Find where the given text appears and provide that cell's center as [x, y] coordinate. 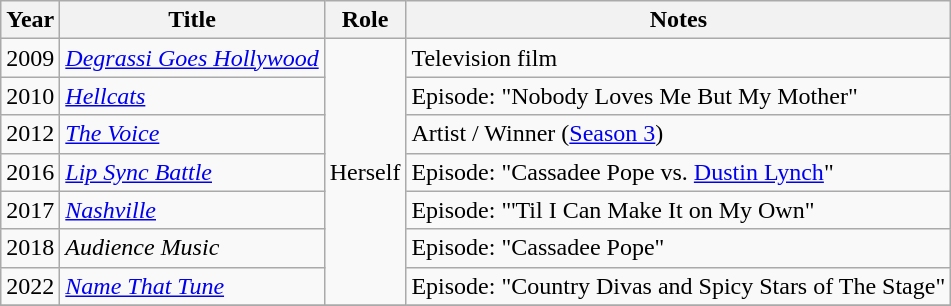
Audience Music [192, 248]
2009 [30, 58]
Episode: "Cassadee Pope vs. Dustin Lynch" [678, 172]
Episode: "'Til I Can Make It on My Own" [678, 210]
Episode: "Nobody Loves Me But My Mother" [678, 96]
2010 [30, 96]
Television film [678, 58]
Artist / Winner (Season 3) [678, 134]
Name That Tune [192, 286]
Episode: "Cassadee Pope" [678, 248]
Herself [365, 172]
Degrassi Goes Hollywood [192, 58]
2022 [30, 286]
2017 [30, 210]
2012 [30, 134]
Role [365, 20]
Year [30, 20]
2018 [30, 248]
2016 [30, 172]
Notes [678, 20]
Nashville [192, 210]
Lip Sync Battle [192, 172]
The Voice [192, 134]
Title [192, 20]
Episode: "Country Divas and Spicy Stars of The Stage" [678, 286]
Hellcats [192, 96]
